Search for the cell housing the specified text and yield its [X, Y] center coordinate. 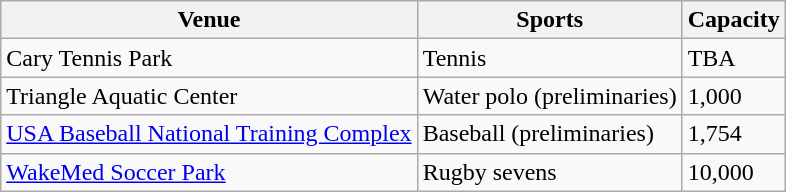
Triangle Aquatic Center [209, 96]
Cary Tennis Park [209, 58]
Tennis [550, 58]
WakeMed Soccer Park [209, 172]
Baseball (preliminaries) [550, 134]
1,754 [734, 134]
Capacity [734, 20]
TBA [734, 58]
Sports [550, 20]
USA Baseball National Training Complex [209, 134]
Water polo (preliminaries) [550, 96]
Rugby sevens [550, 172]
1,000 [734, 96]
Venue [209, 20]
10,000 [734, 172]
